Find where the given text appears and provide that cell's center as [X, Y] coordinate. 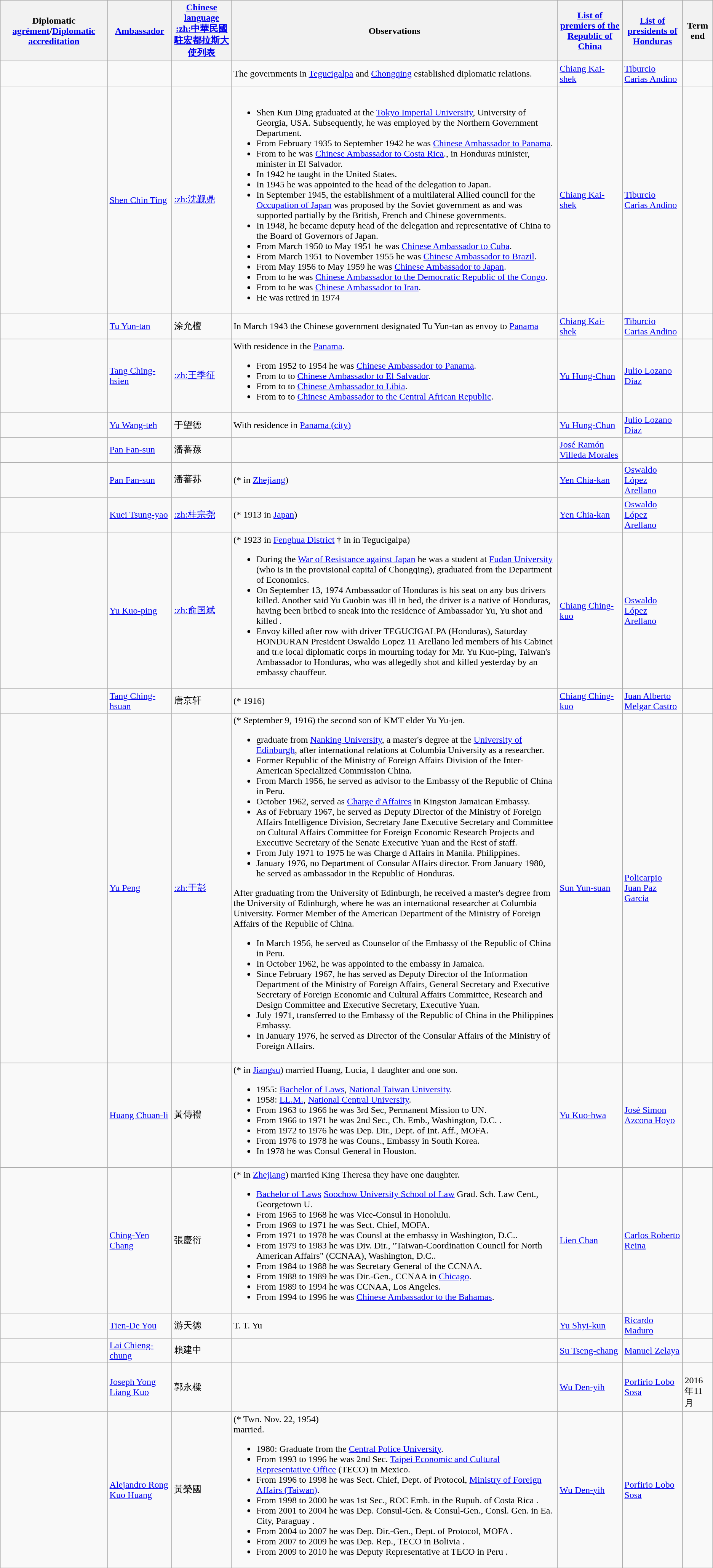
José Simon Azcona Hoyo [652, 1115]
Kuei Tsung-yao [139, 515]
List of premiers of the Republic of China [590, 31]
2016年11月 [698, 1387]
于望德 [201, 425]
T. T. Yu [395, 1325]
Juan Alberto Melgar Castro [652, 701]
In March 1943 the Chinese government designated Tu Yun-tan as envoy to Panama [395, 326]
Yu Kuo-hwa [590, 1115]
(* in Zhejiang) [395, 480]
Huang Chuan-li [139, 1115]
Term end [698, 31]
Yu Shyi-kun [590, 1325]
Carlos Roberto Reina [652, 1240]
賴建中 [201, 1351]
Observations [395, 31]
潘蕃荪 [201, 480]
Tang Ching-hsuan [139, 701]
Tang Ching-hsien [139, 376]
Policarpio Juan Paz Garcia [652, 888]
Lai Chieng-chung [139, 1351]
黃榮國 [201, 1490]
Yu Peng [139, 888]
Su Tseng-chang [590, 1351]
:zh:俞国斌 [201, 611]
Diplomatic agrément/Diplomatic accreditation [54, 31]
:zh:于彭 [201, 888]
Yu Kuo-ping [139, 611]
José Ramón Villeda Morales [590, 450]
(* 1913 in Japan) [395, 515]
Ricardo Maduro [652, 1325]
郭永樑 [201, 1387]
:zh:桂宗尧 [201, 515]
Sun Yun-suan [590, 888]
Shen Chin Ting [139, 200]
張慶衍 [201, 1240]
唐京轩 [201, 701]
Manuel Zelaya [652, 1351]
Ambassador [139, 31]
(* 1916) [395, 701]
黃傳禮 [201, 1115]
List of presidents of Honduras [652, 31]
Alejandro Rong Kuo Huang [139, 1490]
Joseph Yong Liang Kuo [139, 1387]
游天德 [201, 1325]
Chinese language:zh:中華民國駐宏都拉斯大使列表 [201, 31]
Tien-De You [139, 1325]
Yu Wang-teh [139, 425]
涂允檀 [201, 326]
:zh:王季征 [201, 376]
Ching-Yen Chang [139, 1240]
潘蕃蓀 [201, 450]
Lien Chan [590, 1240]
:zh:沈觐鼎 [201, 200]
The governments in Tegucigalpa and Chongqing established diplomatic relations. [395, 73]
Tu Yun-tan [139, 326]
With residence in Panama (city) [395, 425]
